Provide the [x, y] coordinate of the cell's center where the given text is located.  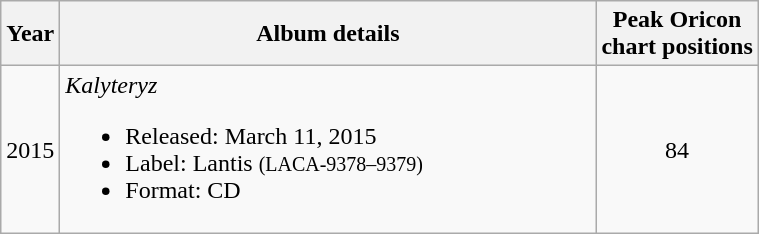
KalyteryzReleased: March 11, 2015Label: Lantis (LACA-9378–9379)Format: CD [328, 150]
Peak Oricon chart positions [677, 34]
Album details [328, 34]
2015 [30, 150]
Year [30, 34]
84 [677, 150]
